Provide the [X, Y] coordinate of the cell's center where the given text is located.  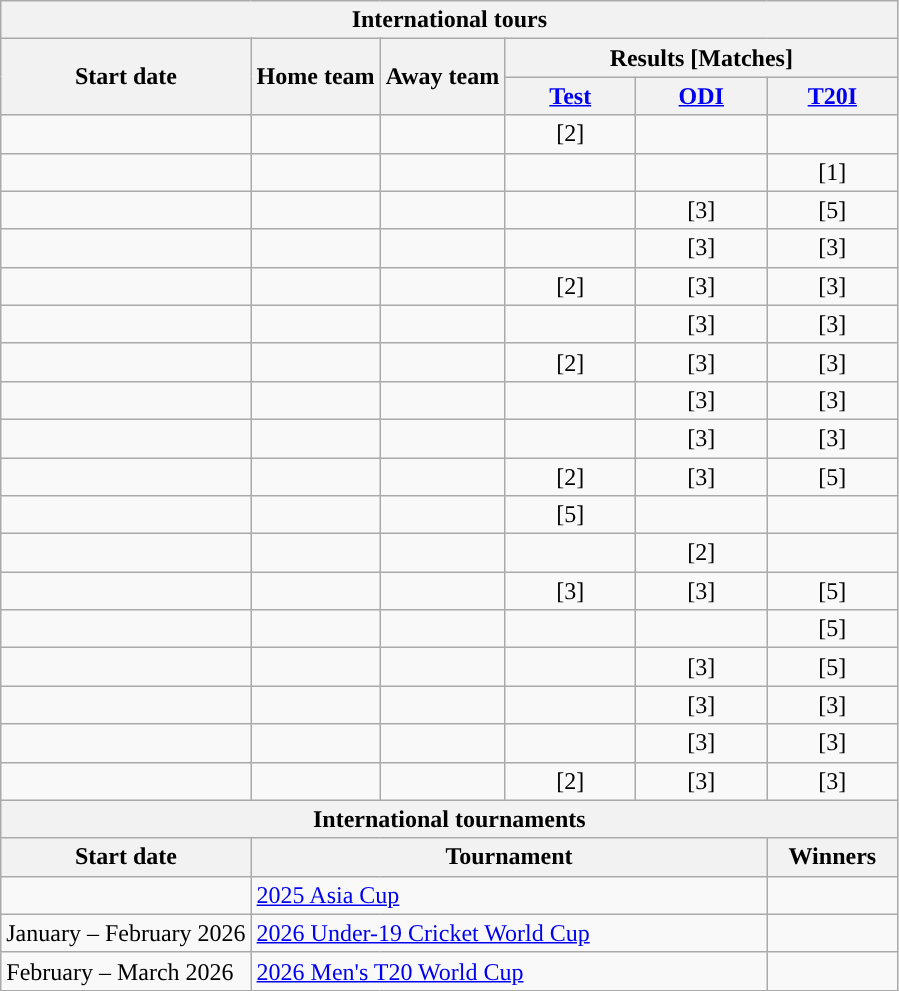
[1] [832, 172]
Test [570, 96]
Winners [832, 857]
2026 Under-19 Cricket World Cup [509, 933]
T20I [832, 96]
2025 Asia Cup [509, 895]
International tours [450, 20]
Tournament [509, 857]
2026 Men's T20 World Cup [509, 971]
Away team [442, 77]
Results [Matches] [702, 58]
International tournaments [450, 819]
ODI [702, 96]
February – March 2026 [126, 971]
January – February 2026 [126, 933]
Home team [316, 77]
